From the cell containing the given text, extract its center point as [X, Y] coordinate. 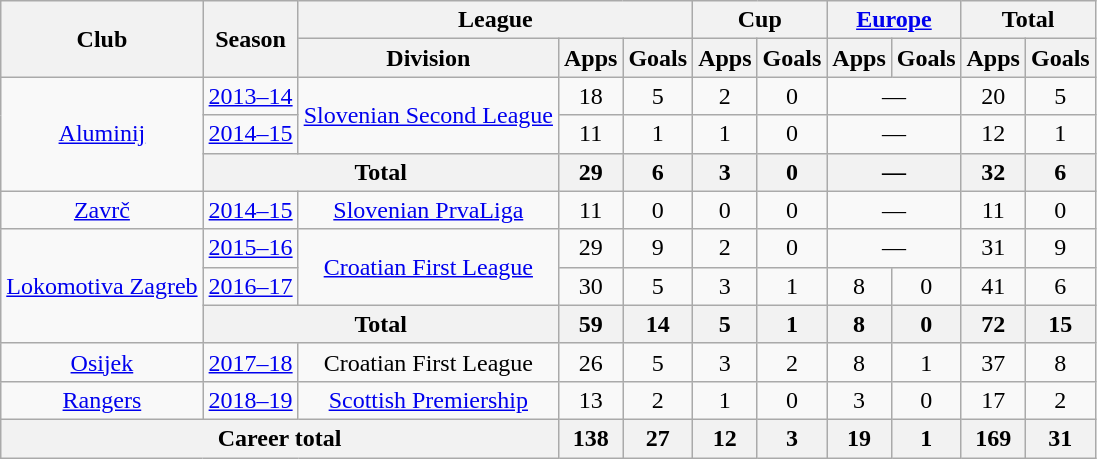
League [495, 20]
2017–18 [250, 362]
30 [590, 286]
Osijek [102, 362]
20 [993, 96]
138 [590, 438]
Season [250, 39]
Europe [894, 20]
72 [993, 324]
27 [658, 438]
32 [993, 172]
Zavrč [102, 210]
19 [859, 438]
Slovenian Second League [428, 115]
13 [590, 400]
Slovenian PrvaLiga [428, 210]
14 [658, 324]
Rangers [102, 400]
18 [590, 96]
Scottish Premiership [428, 400]
15 [1060, 324]
17 [993, 400]
2016–17 [250, 286]
Division [428, 58]
2015–16 [250, 248]
2013–14 [250, 96]
41 [993, 286]
2018–19 [250, 400]
Club [102, 39]
Aluminij [102, 134]
169 [993, 438]
59 [590, 324]
Career total [280, 438]
Cup [760, 20]
37 [993, 362]
26 [590, 362]
Lokomotiva Zagreb [102, 286]
